Search for the cell housing the specified text and yield its (x, y) center coordinate. 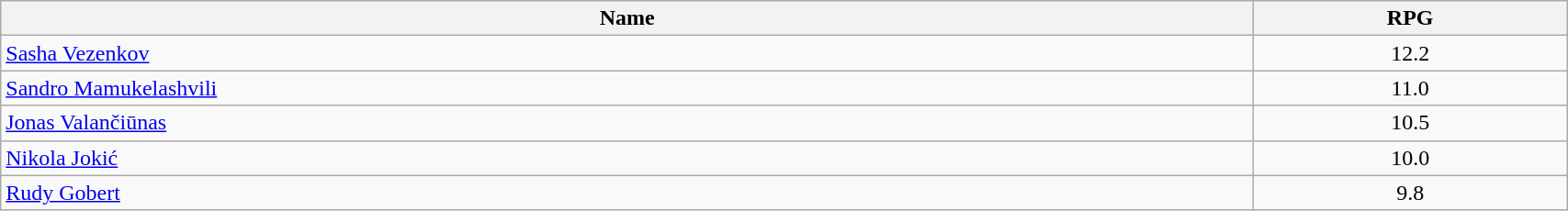
RPG (1411, 18)
10.5 (1411, 123)
Sandro Mamukelashvili (627, 88)
12.2 (1411, 53)
9.8 (1411, 193)
10.0 (1411, 158)
11.0 (1411, 88)
Sasha Vezenkov (627, 53)
Name (627, 18)
Jonas Valančiūnas (627, 123)
Rudy Gobert (627, 193)
Nikola Jokić (627, 158)
